Output the [x, y] coordinate of the center of the cell containing the given text.  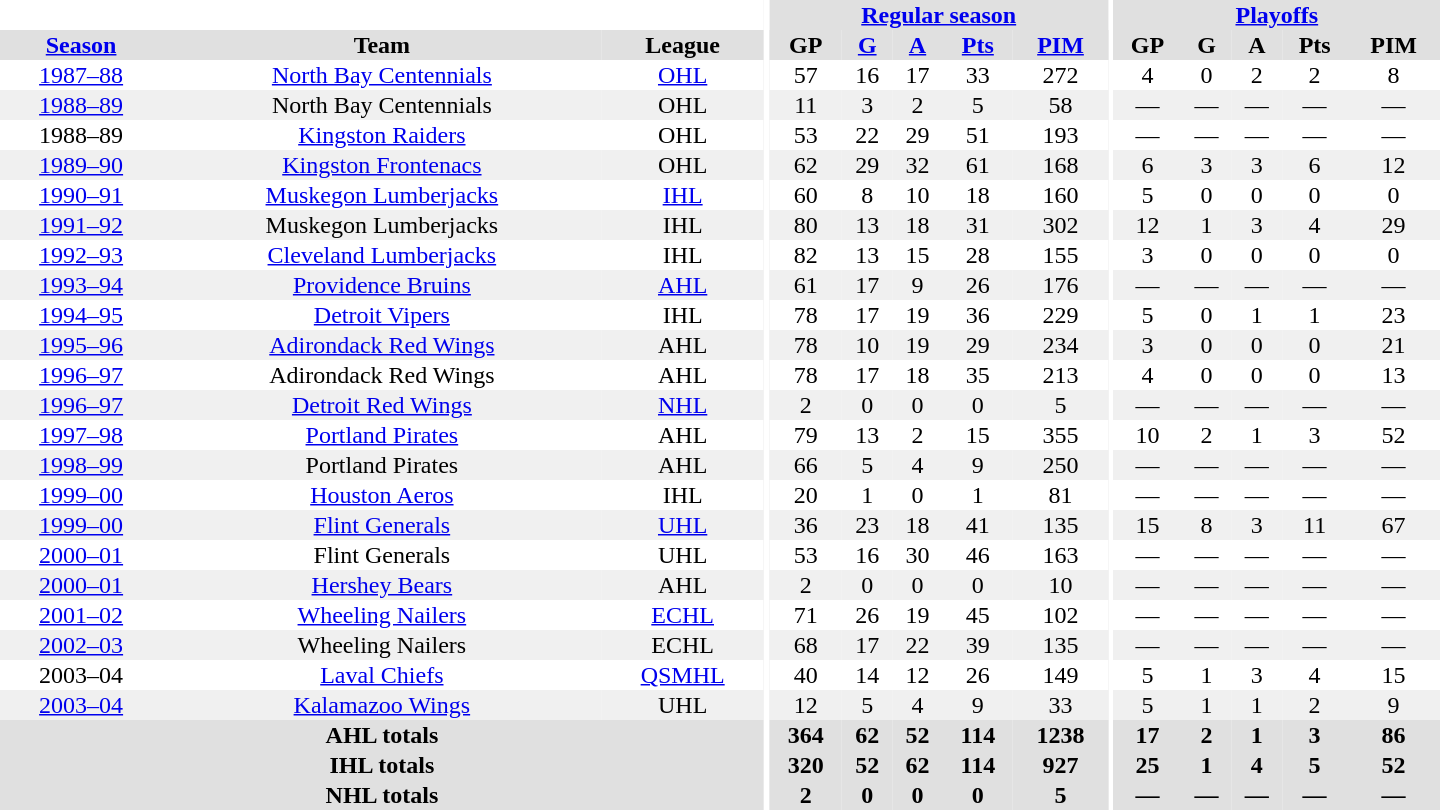
213 [1060, 375]
Season [81, 45]
Detroit Red Wings [382, 405]
31 [978, 225]
Houston Aeros [382, 495]
163 [1060, 555]
28 [978, 255]
Playoffs [1277, 15]
AHL totals [382, 735]
25 [1148, 765]
927 [1060, 765]
IHL totals [382, 765]
57 [806, 75]
Kalamazoo Wings [382, 705]
102 [1060, 615]
86 [1394, 735]
30 [917, 555]
355 [1060, 435]
250 [1060, 465]
40 [806, 675]
45 [978, 615]
58 [1060, 105]
51 [978, 135]
20 [806, 495]
67 [1394, 525]
68 [806, 645]
320 [806, 765]
2002–03 [81, 645]
Hershey Bears [382, 585]
NHL totals [382, 795]
155 [1060, 255]
1995–96 [81, 345]
Detroit Vipers [382, 315]
1990–91 [81, 195]
234 [1060, 345]
66 [806, 465]
1991–92 [81, 225]
Providence Bruins [382, 285]
1989–90 [81, 165]
21 [1394, 345]
32 [917, 165]
149 [1060, 675]
Kingston Frontenacs [382, 165]
1238 [1060, 735]
229 [1060, 315]
NHL [683, 405]
1997–98 [81, 435]
79 [806, 435]
QSMHL [683, 675]
14 [867, 675]
39 [978, 645]
80 [806, 225]
193 [1060, 135]
1994–95 [81, 315]
2001–02 [81, 615]
71 [806, 615]
Cleveland Lumberjacks [382, 255]
Regular season [938, 15]
League [683, 45]
35 [978, 375]
1993–94 [81, 285]
82 [806, 255]
1998–99 [81, 465]
302 [1060, 225]
1992–93 [81, 255]
81 [1060, 495]
60 [806, 195]
Team [382, 45]
168 [1060, 165]
272 [1060, 75]
41 [978, 525]
Kingston Raiders [382, 135]
46 [978, 555]
160 [1060, 195]
364 [806, 735]
Laval Chiefs [382, 675]
176 [1060, 285]
1987–88 [81, 75]
